From the cell containing the given text, extract its center point as [X, Y] coordinate. 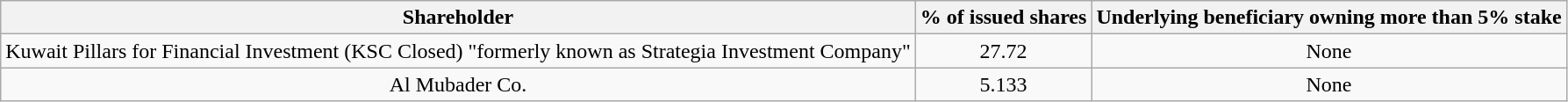
Al Mubader Co. [458, 84]
27.72 [1004, 51]
5.133 [1004, 84]
Shareholder [458, 18]
% of issued shares [1004, 18]
Underlying beneficiary owning more than 5% stake [1328, 18]
Kuwait Pillars for Financial Investment (KSC Closed) "formerly known as Strategia Investment Company" [458, 51]
